Capture the cell that displays the provided text and extract its [x, y] central coordinate. 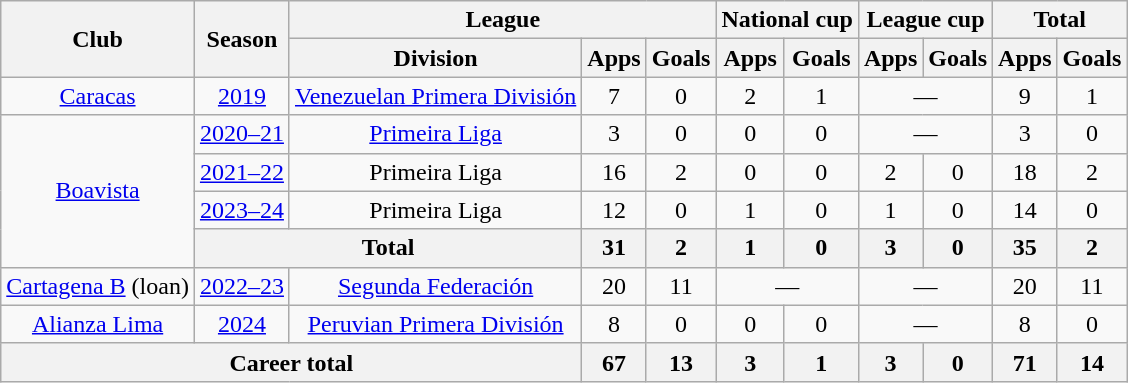
2019 [242, 96]
7 [614, 96]
67 [614, 362]
2022–23 [242, 286]
18 [1025, 172]
Club [98, 39]
35 [1025, 248]
Peruvian Primera División [435, 324]
Segunda Federación [435, 286]
9 [1025, 96]
12 [614, 210]
National cup [787, 20]
Division [435, 58]
Alianza Lima [98, 324]
2020–21 [242, 134]
31 [614, 248]
League [502, 20]
Career total [292, 362]
13 [681, 362]
Caracas [98, 96]
2023–24 [242, 210]
Cartagena B (loan) [98, 286]
Season [242, 39]
Boavista [98, 191]
Venezuelan Primera División [435, 96]
71 [1025, 362]
League cup [925, 20]
2021–22 [242, 172]
16 [614, 172]
2024 [242, 324]
